Provide the (x, y) coordinate of the cell's center where the given text is located.  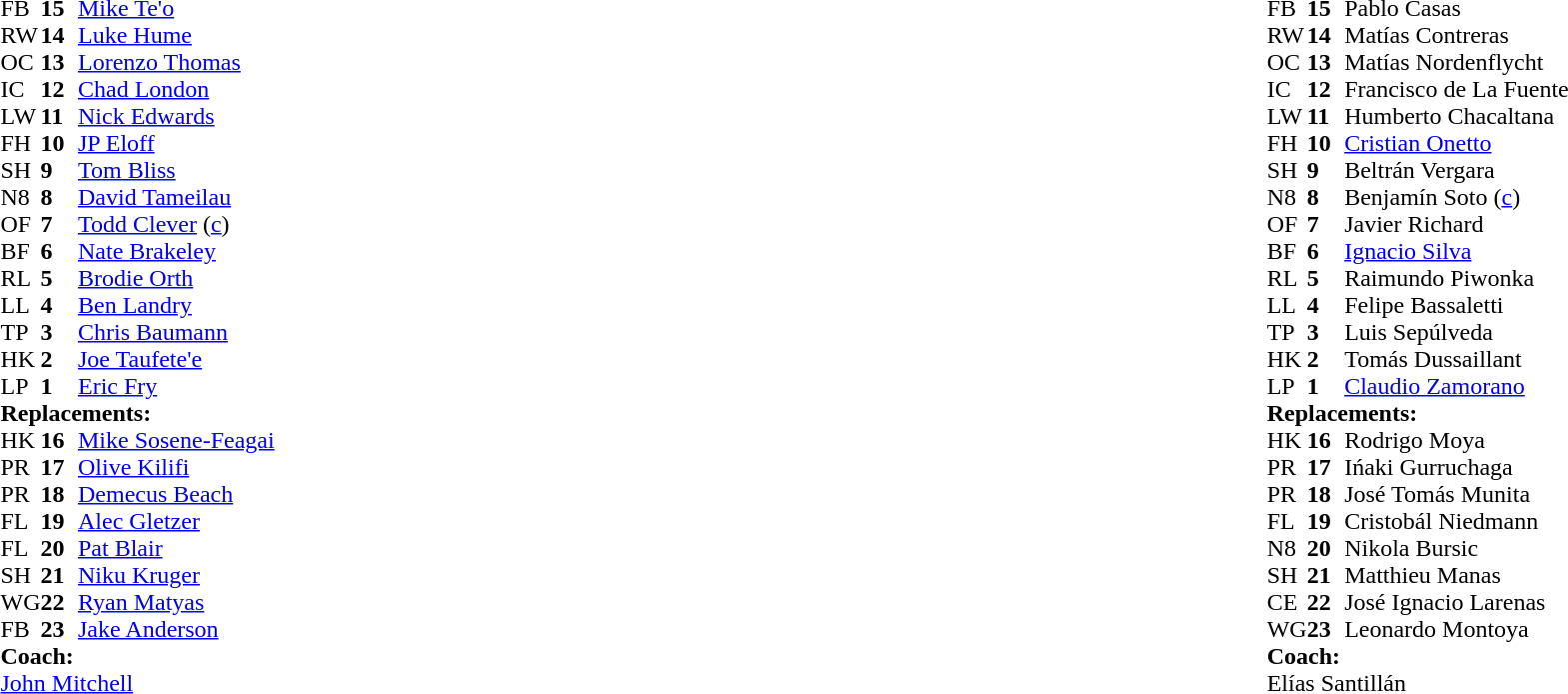
Replacements: (137, 414)
Olive Kilifi (176, 468)
Jake Anderson (176, 630)
Pat Blair (176, 548)
Joe Taufete'e (176, 360)
Luke Hume (176, 36)
Chris Baumann (176, 332)
Coach: (137, 656)
CE (1287, 602)
Lorenzo Thomas (176, 62)
Mike Sosene-Feagai (176, 440)
Ryan Matyas (176, 602)
JP Eloff (176, 144)
Nick Edwards (176, 116)
Brodie Orth (176, 278)
Demecus Beach (176, 494)
Tom Bliss (176, 170)
Nate Brakeley (176, 252)
Chad London (176, 90)
Todd Clever (c) (176, 224)
FB (20, 630)
Eric Fry (176, 386)
Alec Gletzer (176, 522)
David Tameilau (176, 198)
Ben Landry (176, 306)
Niku Kruger (176, 576)
